Find where the given text appears and provide that cell's center as (x, y) coordinate. 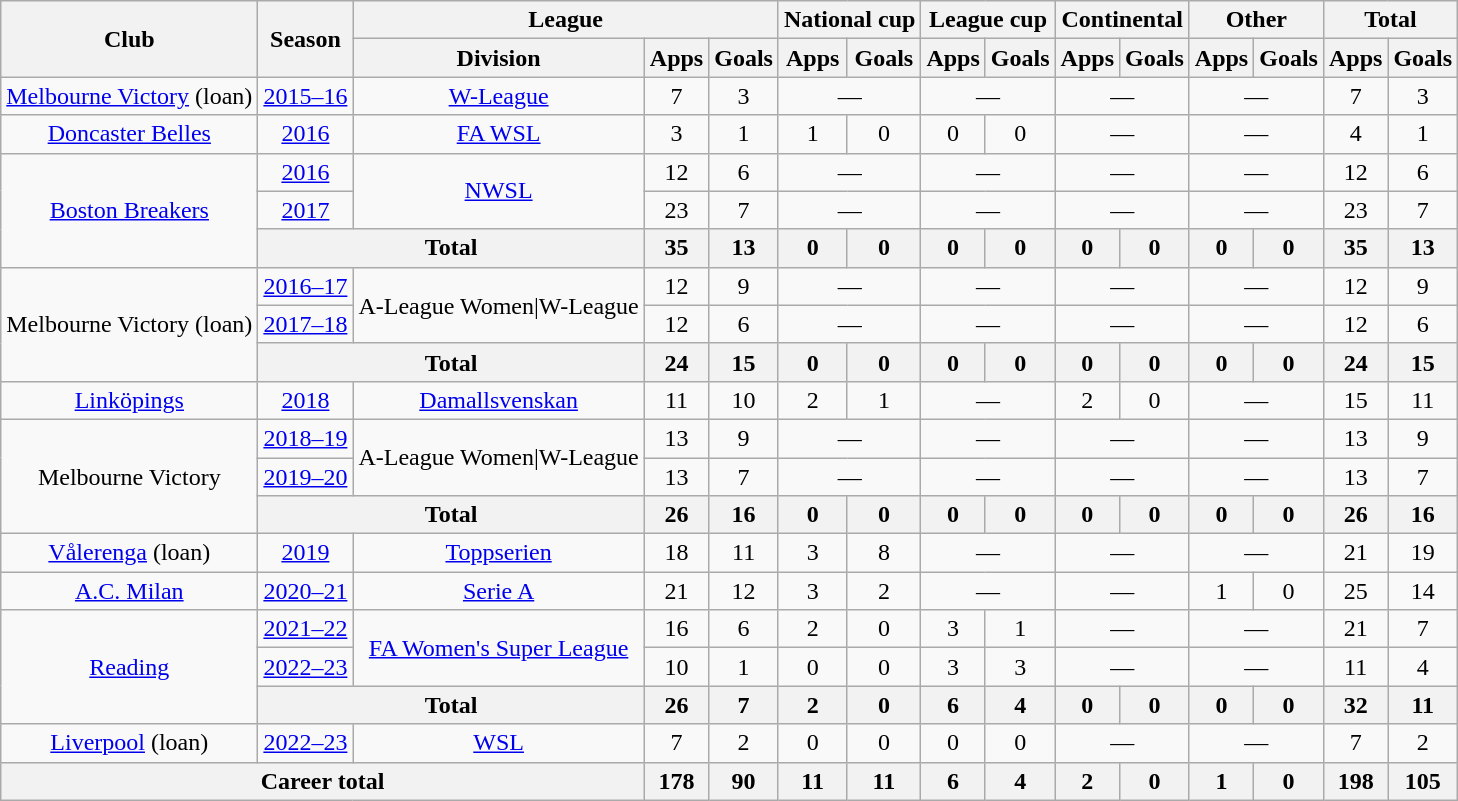
18 (676, 553)
Serie A (498, 591)
2016–17 (306, 286)
2020–21 (306, 591)
2021–22 (306, 629)
Boston Breakers (130, 210)
2017–18 (306, 324)
Vålerenga (loan) (130, 553)
2015–16 (306, 96)
Other (1256, 20)
Club (130, 39)
Melbourne Victory (130, 476)
Career total (323, 781)
14 (1423, 591)
League (566, 20)
A.C. Milan (130, 591)
Toppserien (498, 553)
2018–19 (306, 438)
90 (744, 781)
FA WSL (498, 134)
2018 (306, 400)
NWSL (498, 191)
25 (1355, 591)
Damallsvenskan (498, 400)
198 (1355, 781)
32 (1355, 705)
2019–20 (306, 477)
Liverpool (loan) (130, 743)
2019 (306, 553)
Doncaster Belles (130, 134)
105 (1423, 781)
19 (1423, 553)
W-League (498, 96)
Season (306, 39)
WSL (498, 743)
178 (676, 781)
2017 (306, 210)
Division (498, 58)
National cup (849, 20)
Reading (130, 667)
League cup (988, 20)
Linköpings (130, 400)
8 (884, 553)
FA Women's Super League (498, 648)
Continental (1122, 20)
